Pinpoint the cell where the given text exists, returning its (x, y) midpoint coordinate. 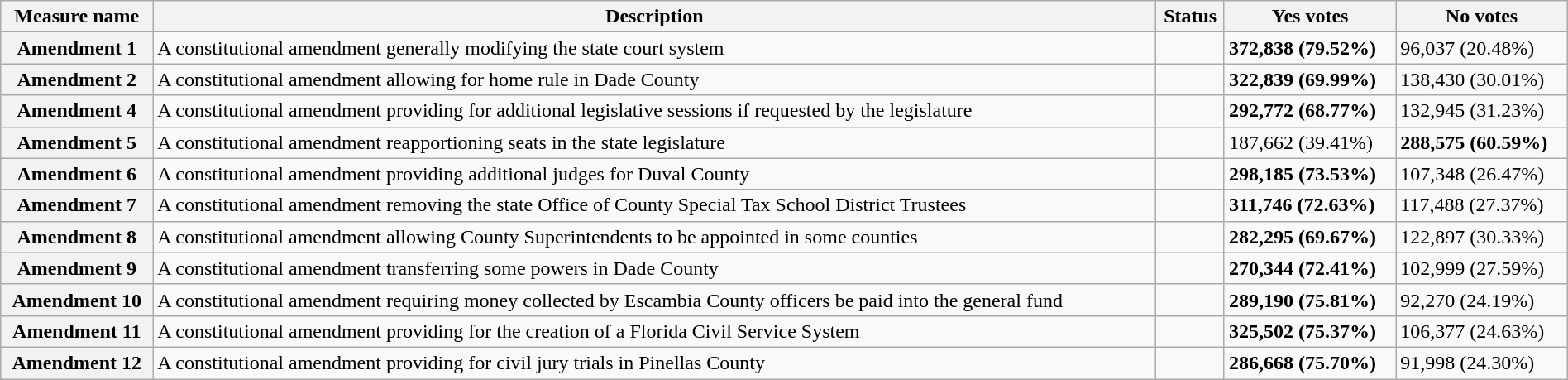
A constitutional amendment transferring some powers in Dade County (655, 268)
117,488 (27.37%) (1482, 205)
Yes votes (1310, 17)
Amendment 1 (77, 48)
187,662 (39.41%) (1310, 142)
288,575 (60.59%) (1482, 142)
286,668 (75.70%) (1310, 363)
91,998 (24.30%) (1482, 363)
298,185 (73.53%) (1310, 174)
A constitutional amendment generally modifying the state court system (655, 48)
282,295 (69.67%) (1310, 237)
A constitutional amendment allowing County Superintendents to be appointed in some counties (655, 237)
Amendment 7 (77, 205)
122,897 (30.33%) (1482, 237)
270,344 (72.41%) (1310, 268)
289,190 (75.81%) (1310, 300)
A constitutional amendment reapportioning seats in the state legislature (655, 142)
Amendment 10 (77, 300)
A constitutional amendment providing for additional legislative sessions if requested by the legislature (655, 111)
322,839 (69.99%) (1310, 79)
292,772 (68.77%) (1310, 111)
A constitutional amendment removing the state Office of County Special Tax School District Trustees (655, 205)
106,377 (24.63%) (1482, 331)
Amendment 2 (77, 79)
Amendment 8 (77, 237)
325,502 (75.37%) (1310, 331)
372,838 (79.52%) (1310, 48)
132,945 (31.23%) (1482, 111)
Amendment 9 (77, 268)
A constitutional amendment providing for the creation of a Florida Civil Service System (655, 331)
92,270 (24.19%) (1482, 300)
138,430 (30.01%) (1482, 79)
Amendment 6 (77, 174)
A constitutional amendment providing additional judges for Duval County (655, 174)
107,348 (26.47%) (1482, 174)
A constitutional amendment allowing for home rule in Dade County (655, 79)
102,999 (27.59%) (1482, 268)
A constitutional amendment providing for civil jury trials in Pinellas County (655, 363)
A constitutional amendment requiring money collected by Escambia County officers be paid into the general fund (655, 300)
Amendment 5 (77, 142)
Amendment 4 (77, 111)
Amendment 11 (77, 331)
311,746 (72.63%) (1310, 205)
No votes (1482, 17)
Status (1190, 17)
Measure name (77, 17)
Amendment 12 (77, 363)
96,037 (20.48%) (1482, 48)
Description (655, 17)
